Find where the given text appears and provide that cell's center as (x, y) coordinate. 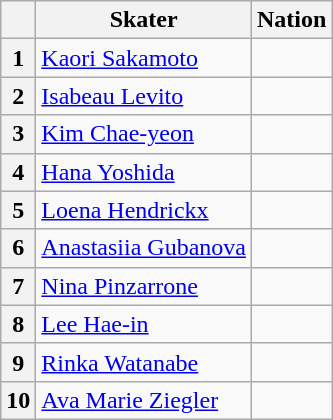
9 (18, 362)
Hana Yoshida (144, 172)
5 (18, 210)
4 (18, 172)
Loena Hendrickx (144, 210)
Skater (144, 20)
Rinka Watanabe (144, 362)
6 (18, 248)
10 (18, 400)
Kaori Sakamoto (144, 58)
3 (18, 134)
8 (18, 324)
Isabeau Levito (144, 96)
Anastasiia Gubanova (144, 248)
Nina Pinzarrone (144, 286)
Nation (291, 20)
Kim Chae-yeon (144, 134)
2 (18, 96)
Ava Marie Ziegler (144, 400)
7 (18, 286)
1 (18, 58)
Lee Hae-in (144, 324)
